Capture the cell that displays the provided text and extract its (x, y) central coordinate. 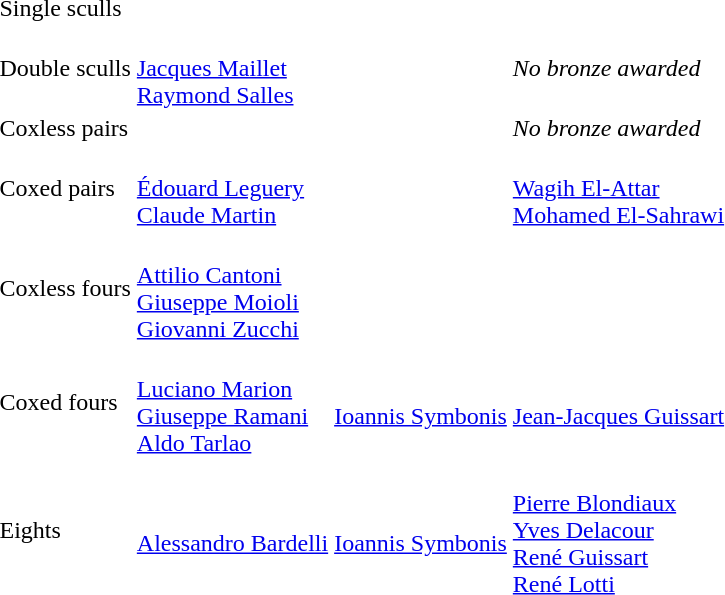
Attilio CantoniGiuseppe MoioliGiovanni Zucchi (232, 288)
Édouard LegueryClaude Martin (232, 188)
Wagih El-AttarMohamed El-Sahrawi (618, 188)
Jacques MailletRaymond Salles (232, 68)
Luciano MarionGiuseppe RamaniAldo Tarlao (232, 402)
Jean-Jacques Guissart (618, 402)
Ioannis Symbonis (421, 402)
